Output the [x, y] coordinate of the center of the cell containing the given text.  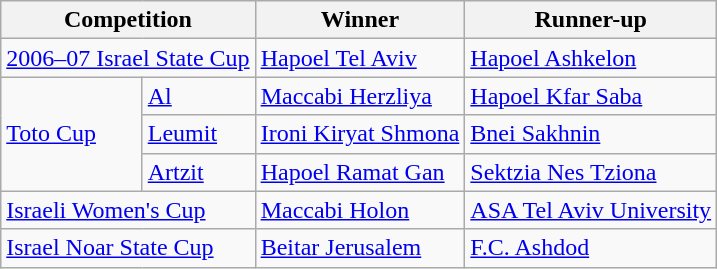
Bnei Sakhnin [591, 134]
Winner [360, 20]
ASA Tel Aviv University [591, 210]
Ironi Kiryat Shmona [360, 134]
Artzit [198, 172]
Maccabi Holon [360, 210]
Israeli Women's Cup [128, 210]
F.C. Ashdod [591, 248]
Runner-up [591, 20]
2006–07 Israel State Cup [128, 58]
Hapoel Kfar Saba [591, 96]
Al [198, 96]
Beitar Jerusalem [360, 248]
Leumit [198, 134]
Maccabi Herzliya [360, 96]
Hapoel Tel Aviv [360, 58]
Hapoel Ramat Gan [360, 172]
Toto Cup [72, 134]
Sektzia Nes Tziona [591, 172]
Hapoel Ashkelon [591, 58]
Israel Noar State Cup [128, 248]
Competition [128, 20]
